Output the (x, y) coordinate of the center of the cell containing the given text.  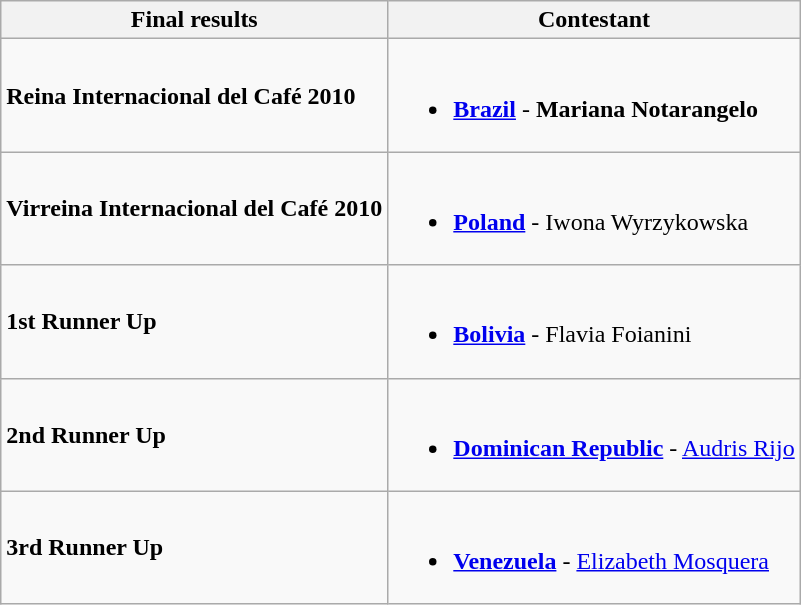
Reina Internacional del Café 2010 (194, 96)
Brazil - Mariana Notarangelo (594, 96)
3rd Runner Up (194, 548)
Dominican Republic - Audris Rijo (594, 434)
Venezuela - Elizabeth Mosquera (594, 548)
2nd Runner Up (194, 434)
Contestant (594, 20)
Poland - Iwona Wyrzykowska (594, 208)
Bolivia - Flavia Foianini (594, 322)
Virreina Internacional del Café 2010 (194, 208)
1st Runner Up (194, 322)
Final results (194, 20)
